Return [X, Y] of the center of cell containing provided text 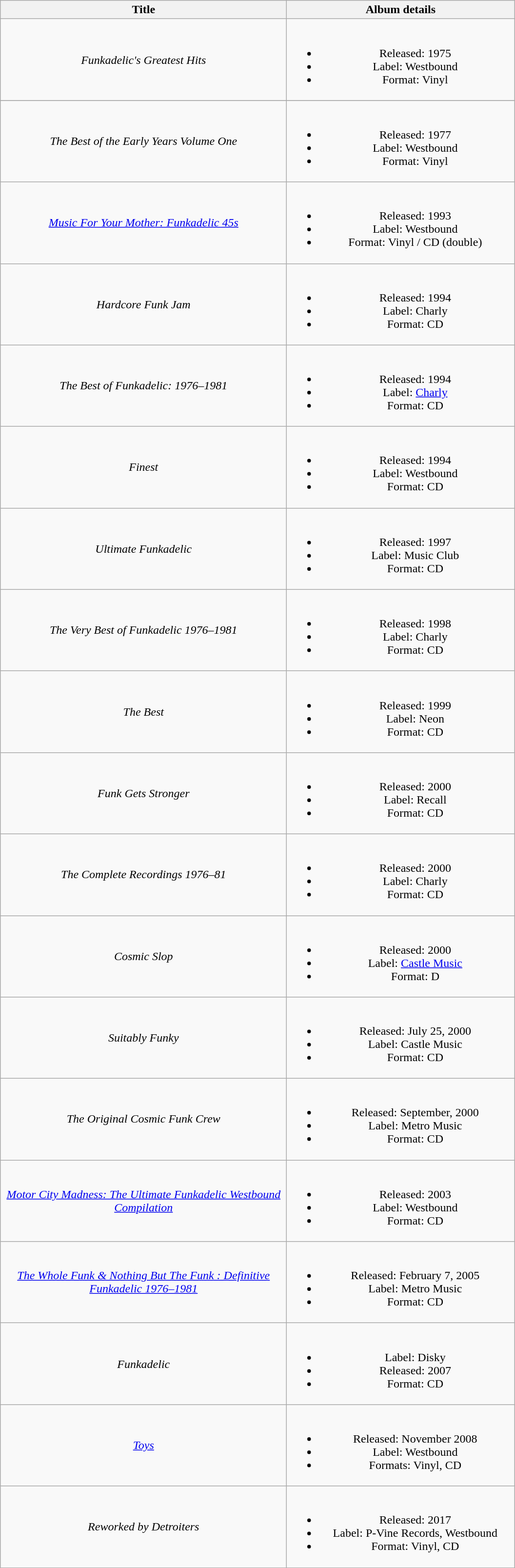
Released: November 2008Label: WestboundFormats: Vinyl, CD [401, 1445]
Funkadelic [143, 1364]
Released: 1994Label: WestboundFormat: CD [401, 467]
Released: 1997Label: Music ClubFormat: CD [401, 548]
Title [143, 10]
Toys [143, 1445]
The Best of Funkadelic: 1976–1981 [143, 385]
The Very Best of Funkadelic 1976–1981 [143, 630]
Released: July 25, 2000Label: Castle MusicFormat: CD [401, 1038]
Released: September, 2000Label: Metro MusicFormat: CD [401, 1119]
Music For Your Mother: Funkadelic 45s [143, 222]
Released: February 7, 2005Label: Metro MusicFormat: CD [401, 1282]
The Original Cosmic Funk Crew [143, 1119]
Ultimate Funkadelic [143, 548]
The Whole Funk & Nothing But The Funk : Definitive Funkadelic 1976–1981 [143, 1282]
Released: 1999Label: NeonFormat: CD [401, 711]
The Best of the Early Years Volume One [143, 141]
Released: 2000Label: CharlyFormat: CD [401, 874]
Label: DiskyReleased: 2007Format: CD [401, 1364]
The Complete Recordings 1976–81 [143, 874]
Released: 1975Label: WestboundFormat: Vinyl [401, 60]
Released: 1977Label: WestboundFormat: Vinyl [401, 141]
The Best [143, 711]
Released: 2000Label: RecallFormat: CD [401, 793]
Released: 2000Label: Castle MusicFormat: D [401, 956]
Album details [401, 10]
Released: 2017Label: P-Vine Records, WestboundFormat: Vinyl, CD [401, 1527]
Released: 1993Label: WestboundFormat: Vinyl / CD (double) [401, 222]
Suitably Funky [143, 1038]
Released: 2003Label: WestboundFormat: CD [401, 1201]
Funkadelic's Greatest Hits [143, 60]
Cosmic Slop [143, 956]
Released: 1998Label: CharlyFormat: CD [401, 630]
Motor City Madness: The Ultimate Funkadelic Westbound Compilation [143, 1201]
Hardcore Funk Jam [143, 304]
Finest [143, 467]
Reworked by Detroiters [143, 1527]
Funk Gets Stronger [143, 793]
